Pinpoint the cell where the given text exists, returning its (X, Y) midpoint coordinate. 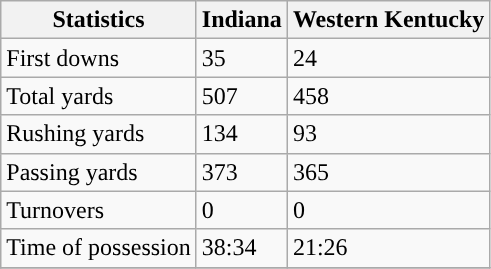
Statistics (99, 20)
365 (388, 172)
24 (388, 58)
Total yards (99, 96)
Western Kentucky (388, 20)
93 (388, 134)
21:26 (388, 248)
First downs (99, 58)
Turnovers (99, 210)
Indiana (242, 20)
35 (242, 58)
134 (242, 134)
373 (242, 172)
Time of possession (99, 248)
507 (242, 96)
Rushing yards (99, 134)
Passing yards (99, 172)
458 (388, 96)
38:34 (242, 248)
